Pinpoint the cell where the given text exists, returning its (X, Y) midpoint coordinate. 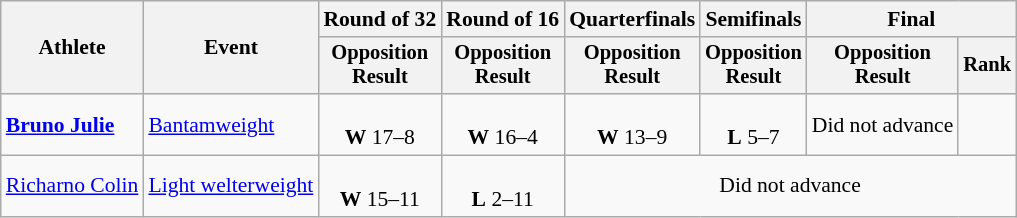
Bantamweight (230, 124)
Rank (987, 66)
Round of 16 (502, 19)
Round of 32 (380, 19)
W 16–4 (502, 124)
W 13–9 (632, 124)
Event (230, 48)
Light welterweight (230, 186)
Semifinals (754, 19)
Bruno Julie (72, 124)
Athlete (72, 48)
W 17–8 (380, 124)
Richarno Colin (72, 186)
L 5–7 (754, 124)
W 15–11 (380, 186)
Final (912, 19)
Quarterfinals (632, 19)
L 2–11 (502, 186)
